Capture the cell that displays the provided text and extract its [x, y] central coordinate. 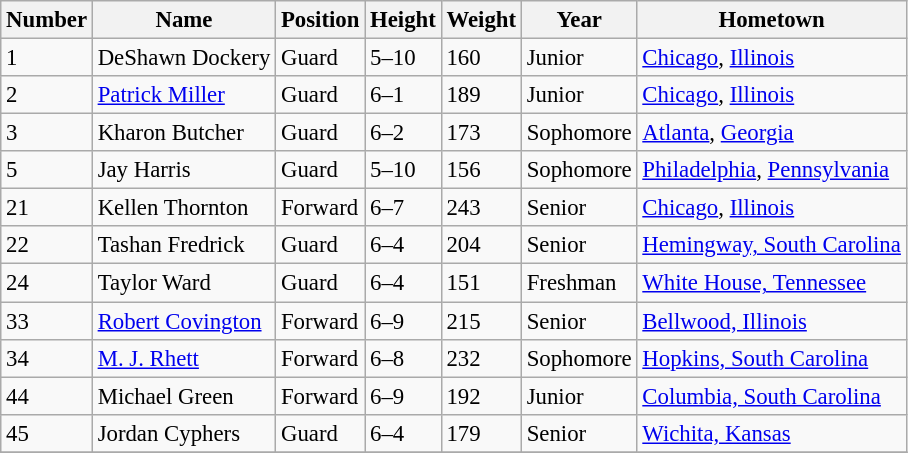
6–1 [403, 95]
Freshman [579, 283]
Jordan Cyphers [184, 433]
33 [47, 321]
Philadelphia, Pennsylvania [772, 170]
Atlanta, Georgia [772, 133]
Kharon Butcher [184, 133]
22 [47, 245]
173 [481, 133]
45 [47, 433]
24 [47, 283]
Tashan Fredrick [184, 245]
6–2 [403, 133]
6–8 [403, 358]
151 [481, 283]
Wichita, Kansas [772, 433]
Weight [481, 20]
Hometown [772, 20]
5 [47, 170]
3 [47, 133]
M. J. Rhett [184, 358]
Columbia, South Carolina [772, 396]
Height [403, 20]
160 [481, 58]
Bellwood, Illinois [772, 321]
Jay Harris [184, 170]
189 [481, 95]
21 [47, 208]
2 [47, 95]
204 [481, 245]
Robert Covington [184, 321]
Position [320, 20]
Hemingway, South Carolina [772, 245]
179 [481, 433]
Taylor Ward [184, 283]
192 [481, 396]
Michael Green [184, 396]
1 [47, 58]
232 [481, 358]
Kellen Thornton [184, 208]
Patrick Miller [184, 95]
156 [481, 170]
34 [47, 358]
DeShawn Dockery [184, 58]
243 [481, 208]
Hopkins, South Carolina [772, 358]
Year [579, 20]
215 [481, 321]
Number [47, 20]
White House, Tennessee [772, 283]
Name [184, 20]
44 [47, 396]
6–7 [403, 208]
